Capture the cell that displays the provided text and extract its [X, Y] central coordinate. 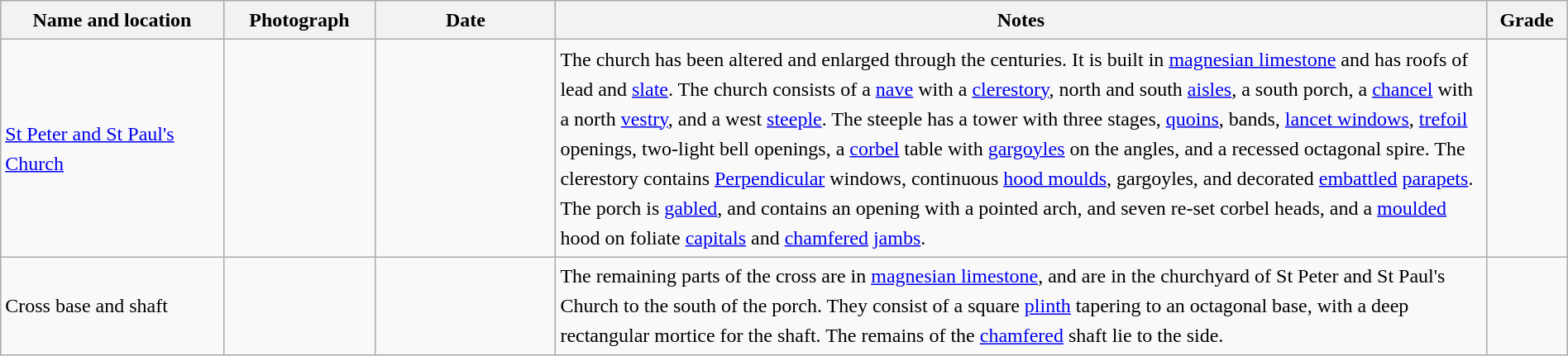
Photograph [299, 20]
Grade [1527, 20]
St Peter and St Paul's Church [112, 149]
Notes [1021, 20]
Name and location [112, 20]
Date [466, 20]
Cross base and shaft [112, 306]
